Return the (X, Y) coordinate for the center point of the cell that contains the specified text.  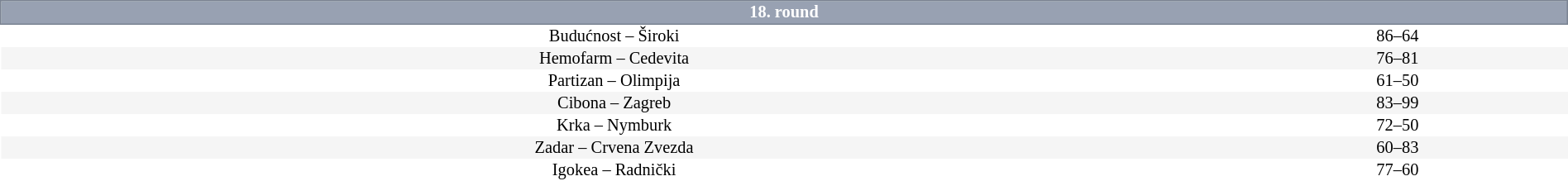
Budućnost – Široki (614, 36)
60–83 (1398, 147)
18. round (784, 12)
Hemofarm – Cedevita (614, 58)
61–50 (1398, 81)
76–81 (1398, 58)
Zadar – Crvena Zvezda (614, 147)
Cibona – Zagreb (614, 102)
Igokea – Radnički (614, 170)
77–60 (1398, 170)
Krka – Nymburk (614, 126)
Partizan – Olimpija (614, 81)
83–99 (1398, 102)
72–50 (1398, 126)
86–64 (1398, 36)
